Search for the cell housing the specified text and yield its [X, Y] center coordinate. 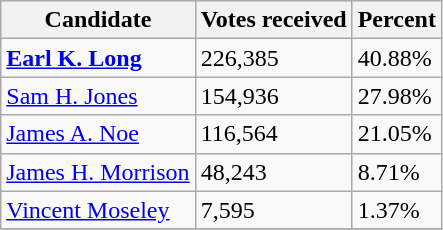
James A. Noe [98, 134]
Vincent Moseley [98, 210]
1.37% [396, 210]
7,595 [274, 210]
Candidate [98, 20]
Votes received [274, 20]
Sam H. Jones [98, 96]
James H. Morrison [98, 172]
40.88% [396, 58]
27.98% [396, 96]
48,243 [274, 172]
226,385 [274, 58]
Percent [396, 20]
154,936 [274, 96]
21.05% [396, 134]
8.71% [396, 172]
116,564 [274, 134]
Earl K. Long [98, 58]
